Locate the cell with the specified text and output its [X, Y] center coordinate. 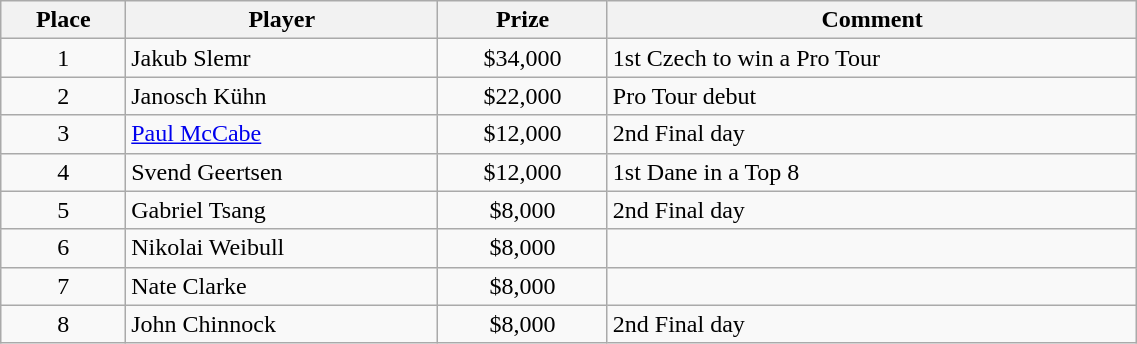
3 [64, 134]
Comment [872, 20]
Prize [522, 20]
4 [64, 172]
Pro Tour debut [872, 96]
Jakub Slemr [282, 58]
5 [64, 210]
Paul McCabe [282, 134]
Nate Clarke [282, 286]
7 [64, 286]
$34,000 [522, 58]
Gabriel Tsang [282, 210]
1st Dane in a Top 8 [872, 172]
Player [282, 20]
8 [64, 324]
Svend Geertsen [282, 172]
Nikolai Weibull [282, 248]
$22,000 [522, 96]
Janosch Kühn [282, 96]
6 [64, 248]
John Chinnock [282, 324]
Place [64, 20]
2 [64, 96]
1st Czech to win a Pro Tour [872, 58]
1 [64, 58]
